Provide the (X, Y) coordinate of the cell's center where the given text is located.  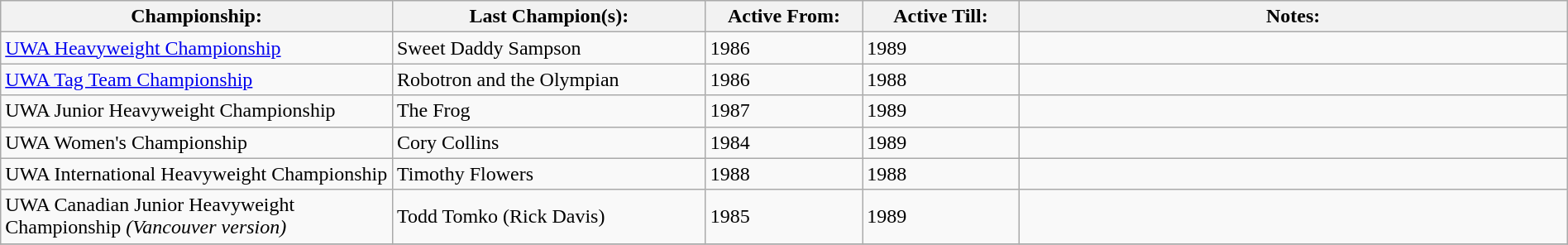
Todd Tomko (Rick Davis) (549, 217)
Active From: (784, 17)
UWA Canadian Junior Heavyweight Championship (Vancouver version) (197, 217)
Last Champion(s): (549, 17)
Notes: (1293, 17)
Cory Collins (549, 142)
Sweet Daddy Sampson (549, 48)
UWA International Heavyweight Championship (197, 174)
UWA Women's Championship (197, 142)
Robotron and the Olympian (549, 79)
Championship: (197, 17)
Timothy Flowers (549, 174)
The Frog (549, 111)
1985 (784, 217)
1987 (784, 111)
Active Till: (941, 17)
1984 (784, 142)
UWA Tag Team Championship (197, 79)
UWA Junior Heavyweight Championship (197, 111)
UWA Heavyweight Championship (197, 48)
